For the text-containing cell, return its midpoint in [x, y] coordinate format. 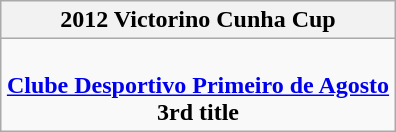
Clube Desportivo Primeiro de Agosto3rd title [198, 85]
2012 Victorino Cunha Cup [198, 20]
